Return the [X, Y] coordinate for the center point of the cell that contains the specified text.  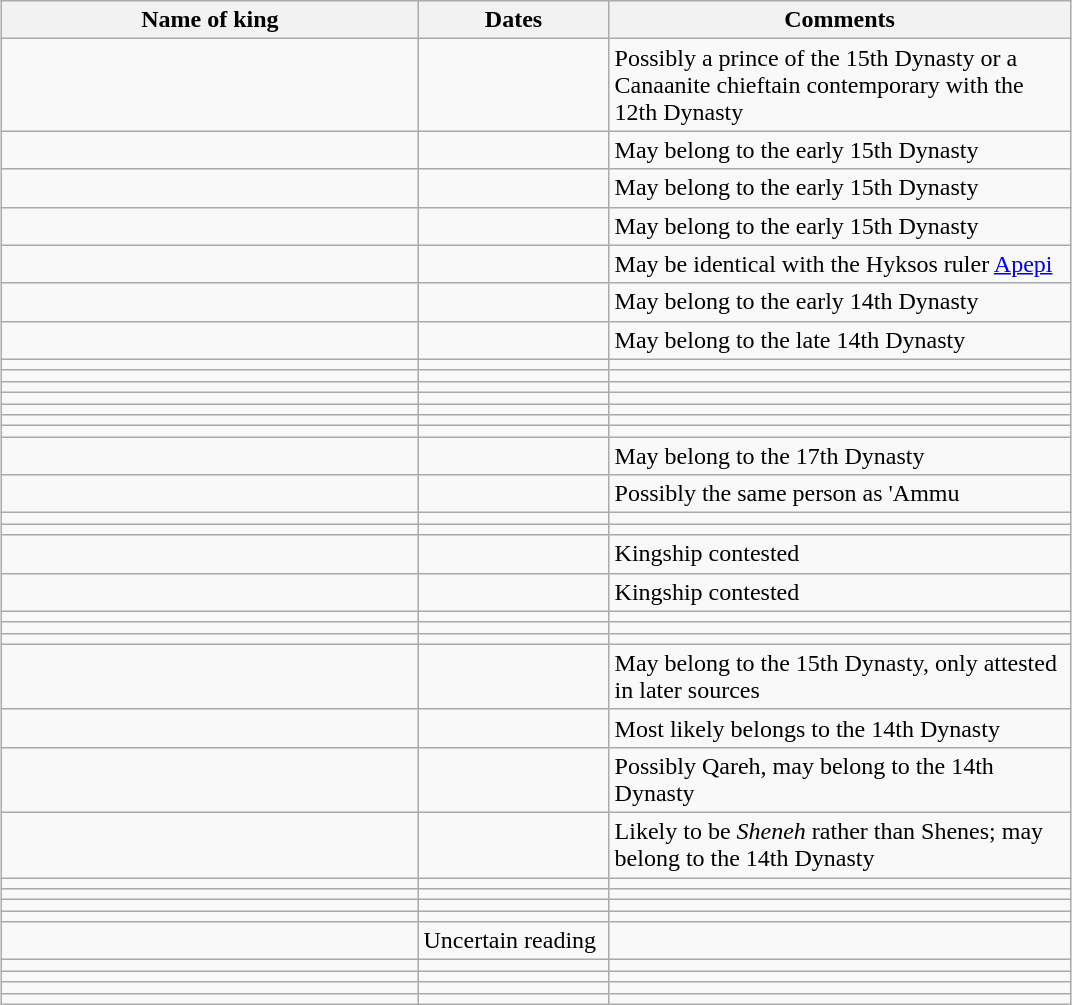
Most likely belongs to the 14th Dynasty [840, 728]
Likely to be Sheneh rather than Shenes; may belong to the 14th Dynasty [840, 844]
May belong to the early 14th Dynasty [840, 302]
May belong to the 17th Dynasty [840, 456]
Dates [514, 20]
May belong to the 15th Dynasty, only attested in later sources [840, 676]
May be identical with the Hyksos ruler Apepi [840, 264]
May belong to the late 14th Dynasty [840, 340]
Name of king [210, 20]
Comments [840, 20]
Possibly a prince of the 15th Dynasty or a Canaanite chieftain contemporary with the 12th Dynasty [840, 85]
Uncertain reading [514, 941]
Possibly Qareh, may belong to the 14th Dynasty [840, 780]
Possibly the same person as 'Ammu [840, 494]
